Provide the [X, Y] coordinate of the cell's center where the given text is located.  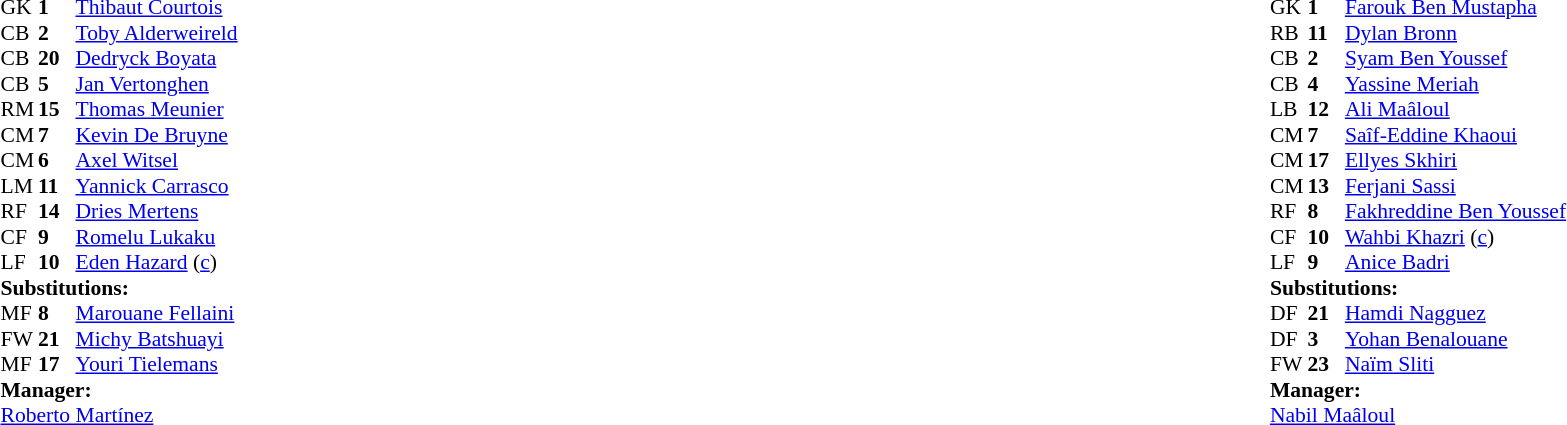
Ali Maâloul [1456, 109]
Michy Batshuayi [157, 339]
RB [1289, 33]
Dries Mertens [157, 211]
Yohan Benalouane [1456, 339]
Saîf-Eddine Khaoui [1456, 135]
Hamdi Nagguez [1456, 313]
Youri Tielemans [157, 365]
LB [1289, 109]
12 [1326, 109]
Wahbi Khazri (c) [1456, 237]
Yannick Carrasco [157, 186]
Romelu Lukaku [157, 237]
Yassine Meriah [1456, 84]
15 [57, 109]
Syam Ben Youssef [1456, 59]
13 [1326, 186]
Ellyes Skhiri [1456, 161]
3 [1326, 339]
Kevin De Bruyne [157, 135]
6 [57, 161]
Eden Hazard (c) [157, 263]
Marouane Fellaini [157, 313]
Anice Badri [1456, 263]
Toby Alderweireld [157, 33]
Thomas Meunier [157, 109]
Dylan Bronn [1456, 33]
23 [1326, 365]
Naïm Sliti [1456, 365]
Ferjani Sassi [1456, 186]
5 [57, 84]
4 [1326, 84]
Axel Witsel [157, 161]
20 [57, 59]
RM [19, 109]
Dedryck Boyata [157, 59]
Jan Vertonghen [157, 84]
LM [19, 186]
Fakhreddine Ben Youssef [1456, 211]
14 [57, 211]
